Determine the (X, Y) coordinate at the center of the cell enclosing the given text.  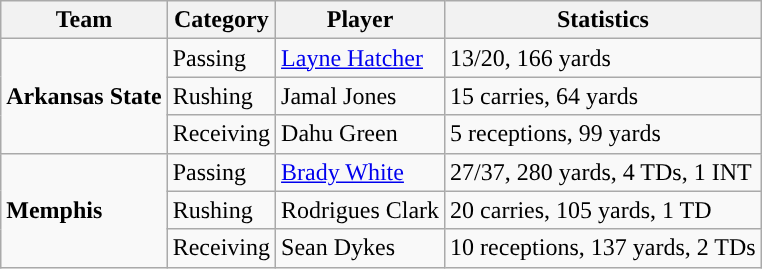
Memphis (84, 210)
Brady White (360, 172)
10 receptions, 137 yards, 2 TDs (604, 248)
20 carries, 105 yards, 1 TD (604, 210)
Statistics (604, 20)
15 carries, 64 yards (604, 96)
Team (84, 20)
Rodrigues Clark (360, 210)
Dahu Green (360, 134)
13/20, 166 yards (604, 58)
Layne Hatcher (360, 58)
Player (360, 20)
Jamal Jones (360, 96)
Category (221, 20)
5 receptions, 99 yards (604, 134)
27/37, 280 yards, 4 TDs, 1 INT (604, 172)
Arkansas State (84, 96)
Sean Dykes (360, 248)
